Detect which cell encompasses the target text, then output its (x, y) center coordinate. 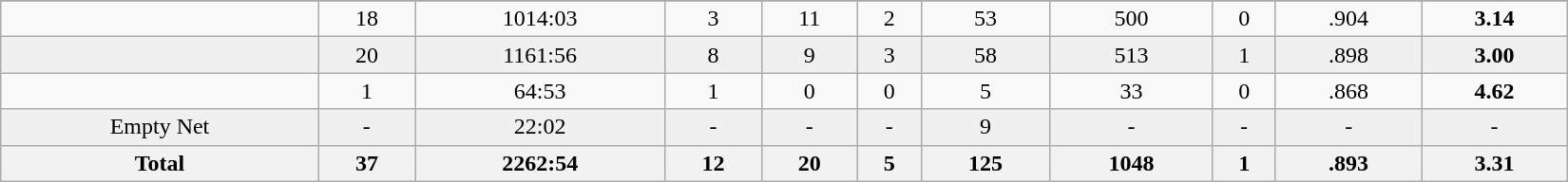
513 (1131, 55)
8 (713, 55)
.904 (1348, 19)
12 (713, 163)
Empty Net (160, 127)
33 (1131, 91)
.893 (1348, 163)
53 (985, 19)
1161:56 (540, 55)
1014:03 (540, 19)
37 (367, 163)
22:02 (540, 127)
18 (367, 19)
3.14 (1494, 19)
3.00 (1494, 55)
3.31 (1494, 163)
.898 (1348, 55)
2262:54 (540, 163)
11 (810, 19)
Total (160, 163)
64:53 (540, 91)
4.62 (1494, 91)
1048 (1131, 163)
500 (1131, 19)
.868 (1348, 91)
58 (985, 55)
125 (985, 163)
2 (889, 19)
